Return the (X, Y) coordinate for the center point of the cell that contains the specified text.  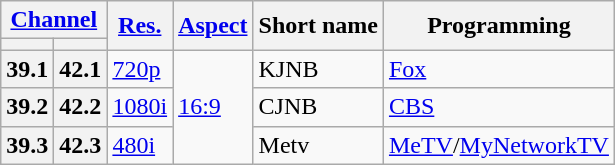
Metv (318, 145)
39.1 (28, 69)
Fox (498, 69)
KJNB (318, 69)
16:9 (213, 107)
Short name (318, 26)
39.2 (28, 107)
39.3 (28, 145)
42.2 (80, 107)
720p (140, 69)
Aspect (213, 26)
480i (140, 145)
Res. (140, 26)
CJNB (318, 107)
42.1 (80, 69)
42.3 (80, 145)
1080i (140, 107)
Channel (54, 20)
Programming (498, 26)
MeTV/MyNetworkTV (498, 145)
CBS (498, 107)
